For the text-containing cell, return its midpoint in [x, y] coordinate format. 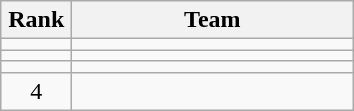
Rank [36, 20]
4 [36, 91]
Team [212, 20]
